Determine the [X, Y] coordinate at the center of the cell enclosing the given text.  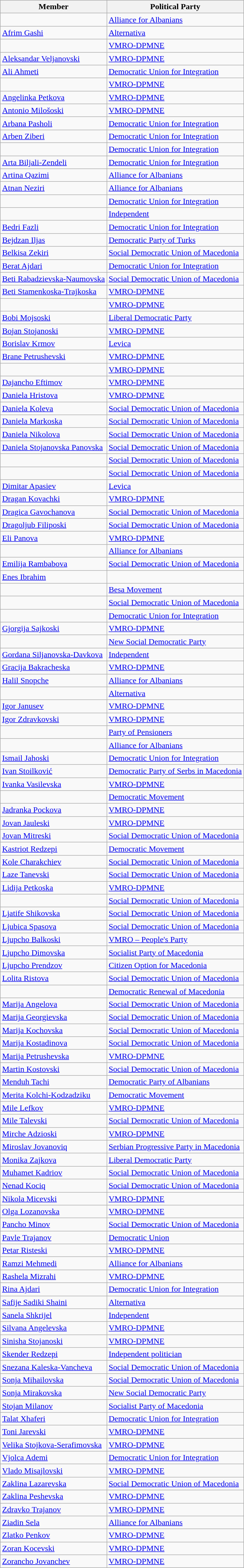
Pancho Minov [54, 1225]
Nikola Micevski [54, 1198]
Borislav Krmov [54, 343]
Martin Kostovski [54, 1069]
Ismail Jahoski [54, 758]
Zoran Kocevski [54, 1548]
Antonio Milošoski [54, 110]
Lidija Petkoska [54, 888]
Serbian Progressive Party in Macedonia [175, 1147]
Daniela Koleva [54, 408]
Gjorgija Sajkoski [54, 629]
Olga Lozanovska [54, 1212]
Safije Sadiki Shaini [54, 1302]
Skender Redzepi [54, 1354]
Ali Ahmeti [54, 71]
Menduh Tachi [54, 1082]
VMRO – People's Party [175, 939]
Sonja Mirakovska [54, 1393]
Zaklina Lazarevska [54, 1484]
Miroslav Jovanoviq [54, 1147]
Daniela Nikolova [54, 434]
Bobi Mojsoski [54, 318]
Petar Risteski [54, 1250]
Atnan Neziri [54, 188]
Besa Movement [175, 590]
Ljatife Shikovska [54, 914]
Citizen Option for Macedonia [175, 965]
Zorancho Jovanchev [54, 1561]
Laze Tanevski [54, 875]
Ljupcho Dimovska [54, 952]
Silvana Angelevska [54, 1328]
Sanela Shkrijel [54, 1315]
Bedri Fazli [54, 227]
Arta Biljali-Zendeli [54, 162]
Marija Kochovska [54, 1030]
Ivan Stoilković [54, 771]
Gordana Siljanovska-Davkova [54, 654]
Daniela Hristova [54, 395]
Pavle Trajanov [54, 1238]
Aleksandar Veljanovski [54, 59]
Toni Jarevski [54, 1432]
Zdravko Trajanov [54, 1509]
Jovan Mitreski [54, 836]
Enes Ibrahim [54, 577]
Marija Georgievska [54, 1017]
Eli Panova [54, 538]
Velika Stojkova-Serafimovska [54, 1445]
Talat Xhaferi [54, 1419]
Zlatko Penkov [54, 1535]
Ljubica Spasova [54, 926]
Rashela Mizrahi [54, 1276]
Berat Ajdari [54, 266]
Gracija Bakracheska [54, 667]
Arbana Pasholi [54, 123]
Political Party [175, 7]
Belkisa Zekiri [54, 253]
Ramzi Mehmedi [54, 1263]
Igor Zdravkovski [54, 719]
Democratic Union [175, 1238]
Мile Talevski [54, 1121]
Ljupcho Balkoski [54, 939]
Angelinka Petkova [54, 97]
Nenad Kociq [54, 1185]
Marija Kostadinova [54, 1043]
Snezana Kaleska-Vancheva [54, 1367]
Democratic Party of Serbs in Macedonia [175, 771]
Marija Angelova [54, 1004]
Dragica Gavochanova [54, 512]
Dragoljub Filiposki [54, 525]
Emilija Rambabova [54, 564]
Democratic Renewal of Macedonia [175, 991]
Lolita Ristova [54, 978]
Jovan Jauleski [54, 823]
Daniela Stojanovska Panovska [54, 447]
Dragan Kovachki [54, 499]
Mile Lefkov [54, 1108]
Jadranka Pockova [54, 810]
Democratic Party of Albanians [175, 1082]
Ziadin Sela [54, 1522]
Sonja Mihailovska [54, 1380]
Monika Zajkova [54, 1160]
Afrim Gashi [54, 33]
Vjolca Ademi [54, 1458]
Beti Rabadzievska-Naumovska [54, 279]
Brane Petrushevski [54, 356]
Kastriot Redzepi [54, 849]
Bojan Stojanoski [54, 330]
Vlado Misajlovski [54, 1471]
Kole Charakchiev [54, 862]
Marija Petrushevska [54, 1056]
Party of Pensioners [175, 732]
Igor Janusev [54, 706]
Artina Qazimi [54, 175]
Muhamet Kadriov [54, 1173]
Daniela Markoska [54, 421]
Democratic Party of Turks [175, 240]
Member [54, 7]
Halil Snopche [54, 680]
Dajancho Eftimov [54, 383]
Beti Stamenkoska-Trajkoska [54, 292]
Ljupcho Prendzov [54, 965]
Merita Kolchi-Kodzadziku [54, 1095]
Dimitar Apasiev [54, 486]
Mirche Adzioski [54, 1134]
Sinisha Stojanoski [54, 1341]
Stojan Milanov [54, 1406]
Bejdzan Iljas [54, 240]
Ivanka Vasilevska [54, 784]
Arben Ziberi [54, 136]
Independent politician [175, 1354]
Rina Ajdari [54, 1289]
Zaklina Peshevska [54, 1497]
